Search for the cell housing the specified text and yield its (x, y) center coordinate. 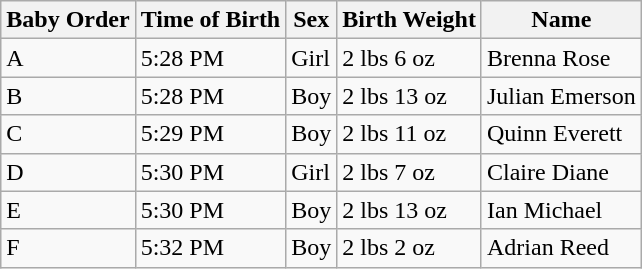
5:29 PM (210, 134)
Time of Birth (210, 20)
2 lbs 7 oz (410, 172)
Brenna Rose (561, 58)
Name (561, 20)
2 lbs 11 oz (410, 134)
D (68, 172)
Birth Weight (410, 20)
B (68, 96)
Quinn Everett (561, 134)
F (68, 248)
C (68, 134)
Claire Diane (561, 172)
2 lbs 6 oz (410, 58)
Adrian Reed (561, 248)
5:32 PM (210, 248)
Baby Order (68, 20)
Ian Michael (561, 210)
A (68, 58)
2 lbs 2 oz (410, 248)
Julian Emerson (561, 96)
E (68, 210)
Sex (312, 20)
